Extract the [x, y] coordinate from the center of the cell holding the provided text.  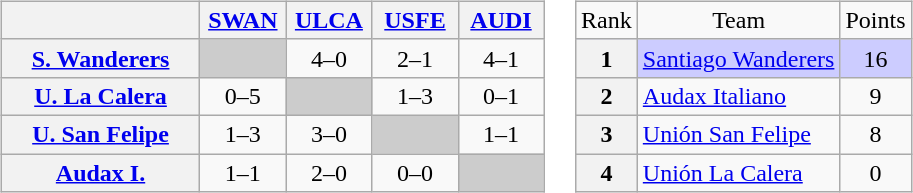
Audax Italiano [738, 96]
0–0 [415, 173]
3 [607, 134]
SWAN [243, 20]
1 [607, 58]
2–1 [415, 58]
Team [738, 20]
AUDI [501, 20]
Santiago Wanderers [738, 58]
Unión La Calera [738, 173]
Unión San Felipe [738, 134]
2–0 [329, 173]
ULCA [329, 20]
2 [607, 96]
9 [876, 96]
16 [876, 58]
0 [876, 173]
8 [876, 134]
U. La Calera [100, 96]
4 [607, 173]
Rank [607, 20]
3–0 [329, 134]
USFE [415, 20]
0–1 [501, 96]
0–5 [243, 96]
Points [876, 20]
4–1 [501, 58]
S. Wanderers [100, 58]
U. San Felipe [100, 134]
4–0 [329, 58]
Audax I. [100, 173]
